Scan for the cell matching the given text and deliver its (x, y) coordinate at center. 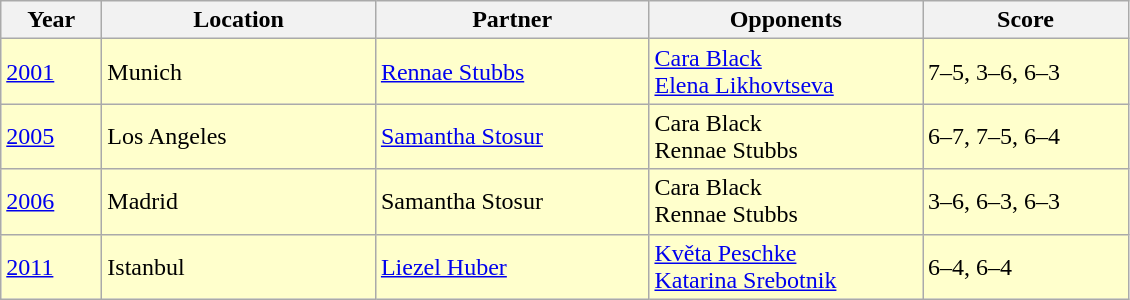
Munich (239, 72)
Los Angeles (239, 136)
Partner (512, 20)
Year (52, 20)
2005 (52, 136)
Liezel Huber (512, 266)
6–4, 6–4 (1025, 266)
Madrid (239, 202)
2006 (52, 202)
Istanbul (239, 266)
Score (1025, 20)
Location (239, 20)
2001 (52, 72)
2011 (52, 266)
Opponents (786, 20)
Rennae Stubbs (512, 72)
6–7, 7–5, 6–4 (1025, 136)
7–5, 3–6, 6–3 (1025, 72)
Květa Peschke Katarina Srebotnik (786, 266)
Cara Black Elena Likhovtseva (786, 72)
3–6, 6–3, 6–3 (1025, 202)
